Find where the given text appears and provide that cell's center as [X, Y] coordinate. 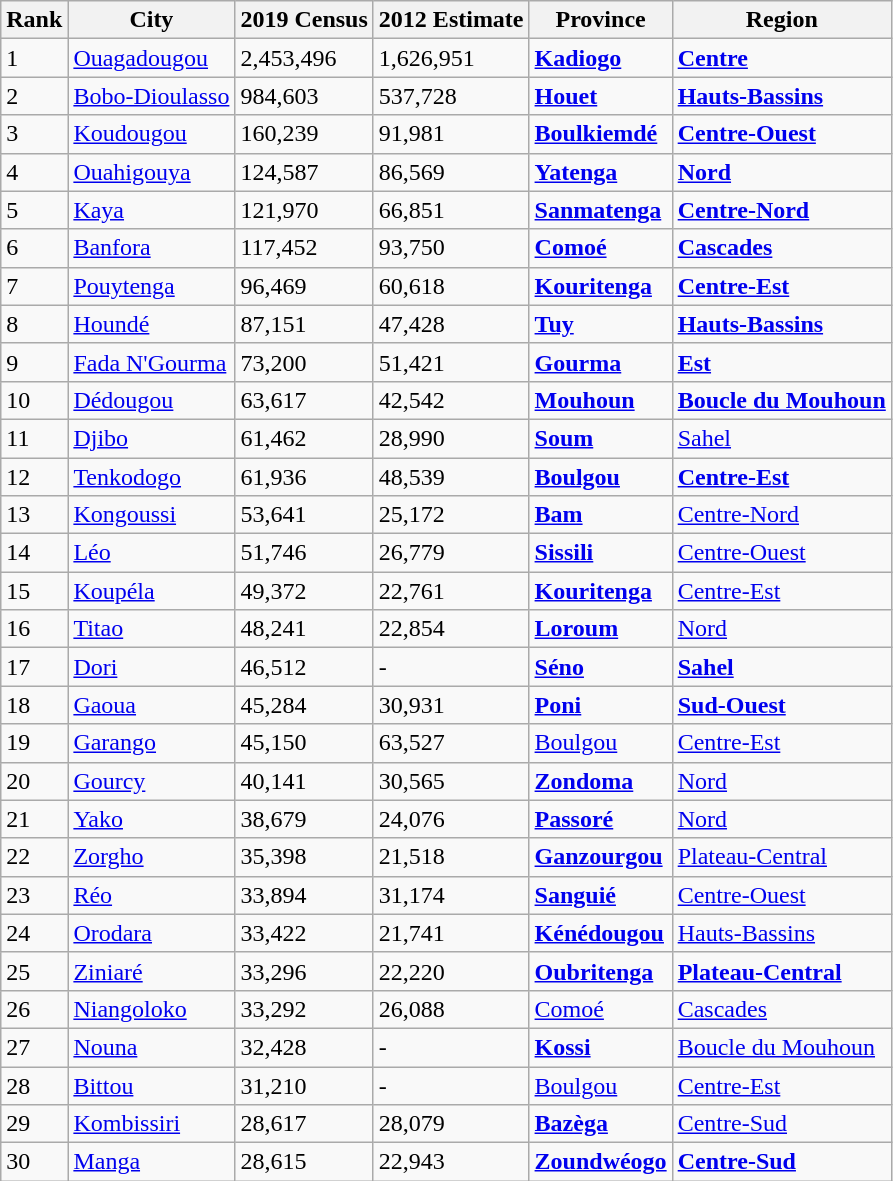
537,728 [451, 96]
28 [34, 1085]
26,088 [451, 1009]
Nouna [152, 1047]
Province [600, 20]
9 [34, 362]
31,174 [451, 895]
3 [34, 134]
31,210 [304, 1085]
24 [34, 933]
124,587 [304, 172]
22 [34, 857]
Loroum [600, 629]
Tuy [600, 324]
38,679 [304, 819]
Rank [34, 20]
Sanmatenga [600, 210]
25 [34, 971]
Zondoma [600, 781]
Koudougou [152, 134]
22,220 [451, 971]
21,518 [451, 857]
984,603 [304, 96]
33,296 [304, 971]
Djibo [152, 438]
33,422 [304, 933]
45,150 [304, 743]
15 [34, 591]
1,626,951 [451, 58]
Dori [152, 667]
28,079 [451, 1124]
Kaya [152, 210]
24,076 [451, 819]
28,990 [451, 438]
51,746 [304, 553]
26,779 [451, 553]
21,741 [451, 933]
Manga [152, 1162]
Bam [600, 515]
160,239 [304, 134]
8 [34, 324]
6 [34, 248]
28,615 [304, 1162]
Oubritenga [600, 971]
22,943 [451, 1162]
63,527 [451, 743]
Kombissiri [152, 1124]
Yako [152, 819]
1 [34, 58]
13 [34, 515]
Ziniaré [152, 971]
Ouahigouya [152, 172]
17 [34, 667]
2 [34, 96]
Niangoloko [152, 1009]
Koupéla [152, 591]
20 [34, 781]
City [152, 20]
Kénédougou [600, 933]
22,854 [451, 629]
14 [34, 553]
47,428 [451, 324]
28,617 [304, 1124]
Ouagadougou [152, 58]
Soum [600, 438]
93,750 [451, 248]
Ganzourgou [600, 857]
Mouhoun [600, 400]
Séno [600, 667]
33,292 [304, 1009]
48,241 [304, 629]
Est [782, 362]
73,200 [304, 362]
Region [782, 20]
25,172 [451, 515]
Réo [152, 895]
49,372 [304, 591]
117,452 [304, 248]
Yatenga [600, 172]
Tenkodogo [152, 477]
60,618 [451, 286]
12 [34, 477]
Centre [782, 58]
19 [34, 743]
Kongoussi [152, 515]
Passoré [600, 819]
Poni [600, 705]
7 [34, 286]
Sissili [600, 553]
91,981 [451, 134]
2,453,496 [304, 58]
96,469 [304, 286]
18 [34, 705]
2012 Estimate [451, 20]
86,569 [451, 172]
2019 Census [304, 20]
Zorgho [152, 857]
42,542 [451, 400]
Garango [152, 743]
23 [34, 895]
10 [34, 400]
Bittou [152, 1085]
40,141 [304, 781]
61,936 [304, 477]
Zoundwéogo [600, 1162]
Fada N'Gourma [152, 362]
63,617 [304, 400]
Banfora [152, 248]
Houet [600, 96]
33,894 [304, 895]
51,421 [451, 362]
27 [34, 1047]
53,641 [304, 515]
21 [34, 819]
Bobo-Dioulasso [152, 96]
Sud-Ouest [782, 705]
Sanguié [600, 895]
30,565 [451, 781]
11 [34, 438]
Kossi [600, 1047]
Kadiogo [600, 58]
121,970 [304, 210]
45,284 [304, 705]
30 [34, 1162]
48,539 [451, 477]
Gourcy [152, 781]
26 [34, 1009]
87,151 [304, 324]
Gaoua [152, 705]
Boulkiemdé [600, 134]
Léo [152, 553]
Pouytenga [152, 286]
Gourma [600, 362]
66,851 [451, 210]
Dédougou [152, 400]
Orodara [152, 933]
35,398 [304, 857]
30,931 [451, 705]
5 [34, 210]
22,761 [451, 591]
46,512 [304, 667]
Titao [152, 629]
Bazèga [600, 1124]
29 [34, 1124]
4 [34, 172]
16 [34, 629]
61,462 [304, 438]
32,428 [304, 1047]
Houndé [152, 324]
